Capture the cell that displays the provided text and extract its (x, y) central coordinate. 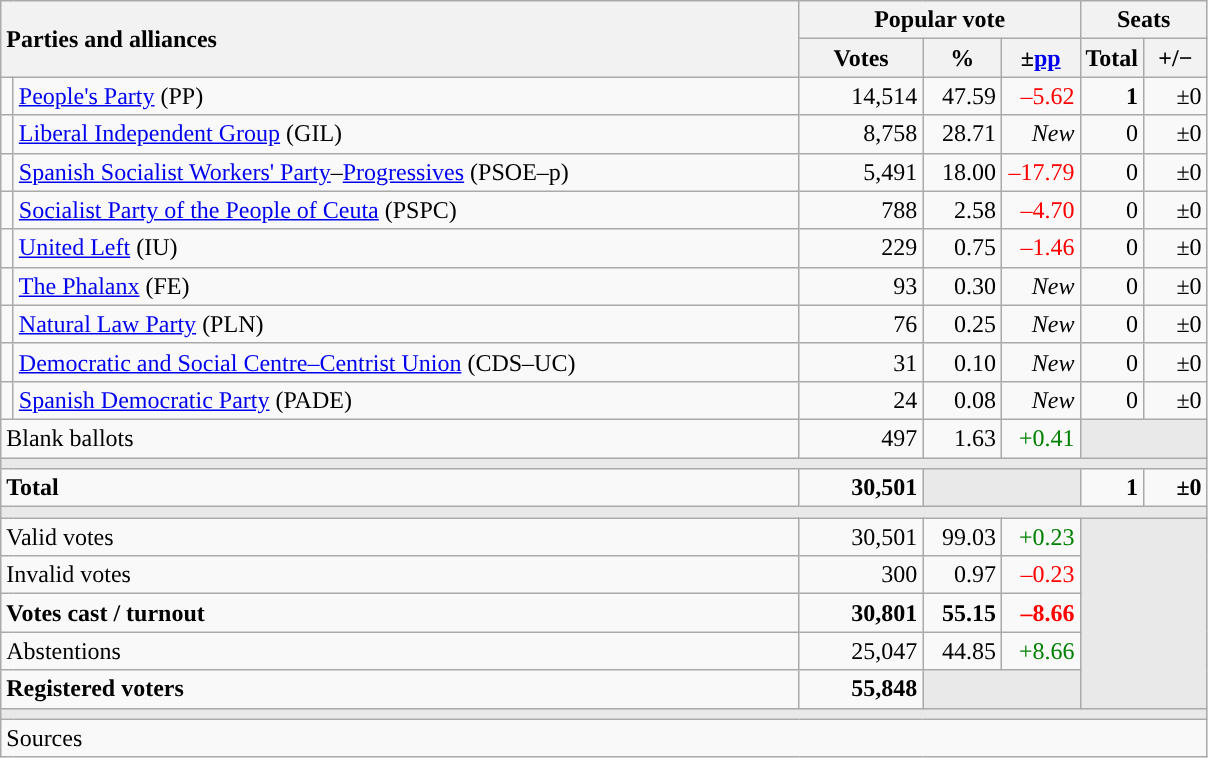
Blank ballots (400, 438)
229 (861, 248)
Valid votes (400, 537)
People's Party (PP) (406, 96)
Abstentions (400, 651)
–5.62 (1040, 96)
28.71 (962, 134)
Natural Law Party (PLN) (406, 324)
Votes cast / turnout (400, 613)
–17.79 (1040, 172)
497 (861, 438)
55.15 (962, 613)
Liberal Independent Group (GIL) (406, 134)
–8.66 (1040, 613)
788 (861, 210)
Invalid votes (400, 575)
55,848 (861, 689)
+8.66 (1040, 651)
Registered voters (400, 689)
+0.41 (1040, 438)
Spanish Socialist Workers' Party–Progressives (PSOE–p) (406, 172)
Sources (604, 738)
Socialist Party of the People of Ceuta (PSPC) (406, 210)
0.25 (962, 324)
25,047 (861, 651)
76 (861, 324)
+0.23 (1040, 537)
Parties and alliances (400, 39)
±pp (1040, 58)
The Phalanx (FE) (406, 286)
0.10 (962, 362)
300 (861, 575)
8,758 (861, 134)
5,491 (861, 172)
–0.23 (1040, 575)
47.59 (962, 96)
Spanish Democratic Party (PADE) (406, 400)
1.63 (962, 438)
30,801 (861, 613)
44.85 (962, 651)
99.03 (962, 537)
18.00 (962, 172)
United Left (IU) (406, 248)
24 (861, 400)
0.75 (962, 248)
–4.70 (1040, 210)
93 (861, 286)
% (962, 58)
Democratic and Social Centre–Centrist Union (CDS–UC) (406, 362)
14,514 (861, 96)
0.97 (962, 575)
Votes (861, 58)
Seats (1144, 20)
–1.46 (1040, 248)
+/− (1176, 58)
Popular vote (940, 20)
2.58 (962, 210)
0.08 (962, 400)
0.30 (962, 286)
31 (861, 362)
